Identify which cell holds the provided text, then report its [x, y] central coordinate. 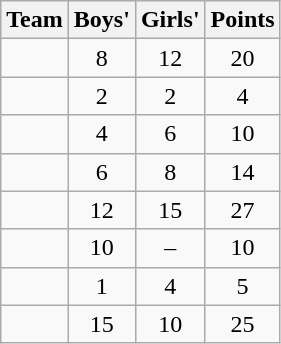
25 [242, 324]
1 [102, 286]
Girls' [170, 20]
– [170, 248]
20 [242, 58]
Team [35, 20]
Points [242, 20]
5 [242, 286]
Boys' [102, 20]
14 [242, 172]
27 [242, 210]
